Locate the cell with the specified text and output its [x, y] center coordinate. 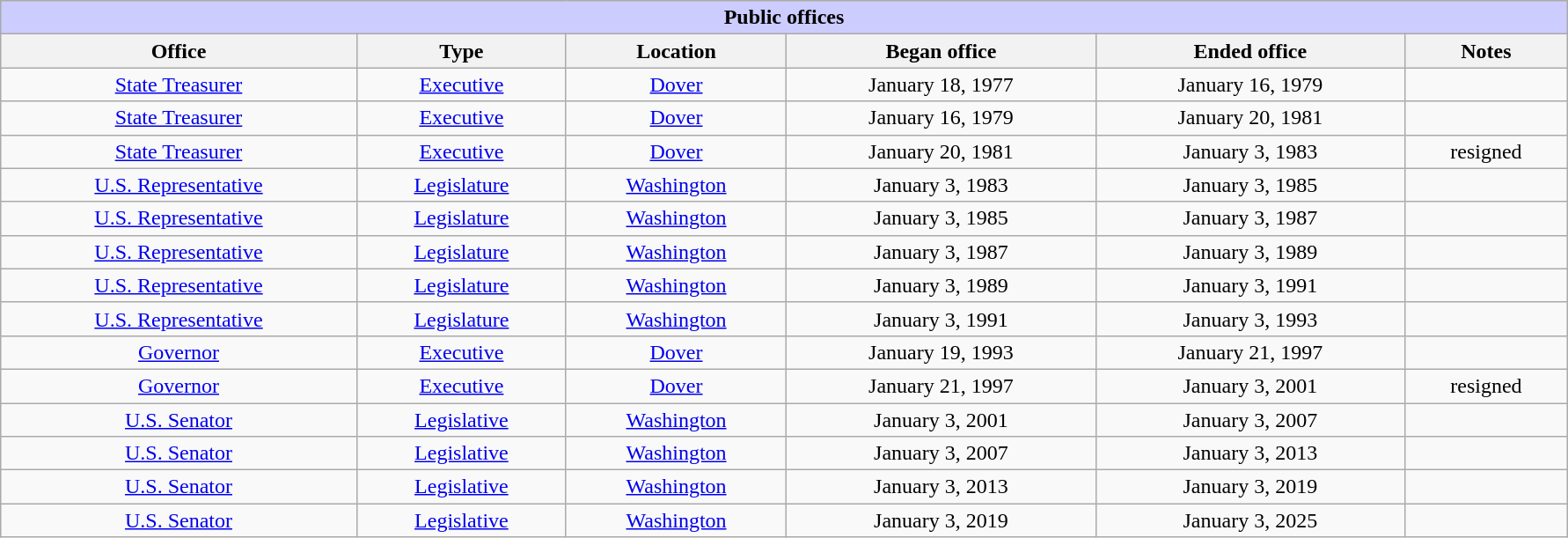
Began office [942, 51]
Notes [1487, 51]
Type [461, 51]
January 3, 1993 [1249, 319]
Ended office [1249, 51]
January 19, 1993 [942, 352]
Public offices [785, 18]
Location [676, 51]
Office [180, 51]
January 3, 2025 [1249, 520]
January 18, 1977 [942, 85]
